Identify which cell holds the provided text, then report its [X, Y] central coordinate. 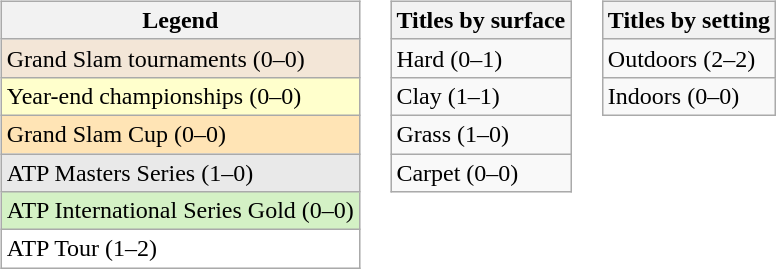
Titles by surface [481, 20]
Clay (1–1) [481, 96]
Indoors (0–0) [688, 96]
Carpet (0–0) [481, 173]
Outdoors (2–2) [688, 58]
ATP International Series Gold (0–0) [180, 211]
Titles by setting [688, 20]
Year-end championships (0–0) [180, 96]
Legend [180, 20]
Grand Slam Cup (0–0) [180, 134]
Grass (1–0) [481, 134]
Grand Slam tournaments (0–0) [180, 58]
ATP Tour (1–2) [180, 249]
ATP Masters Series (1–0) [180, 173]
Hard (0–1) [481, 58]
